Find where the given text appears and provide that cell's center as [X, Y] coordinate. 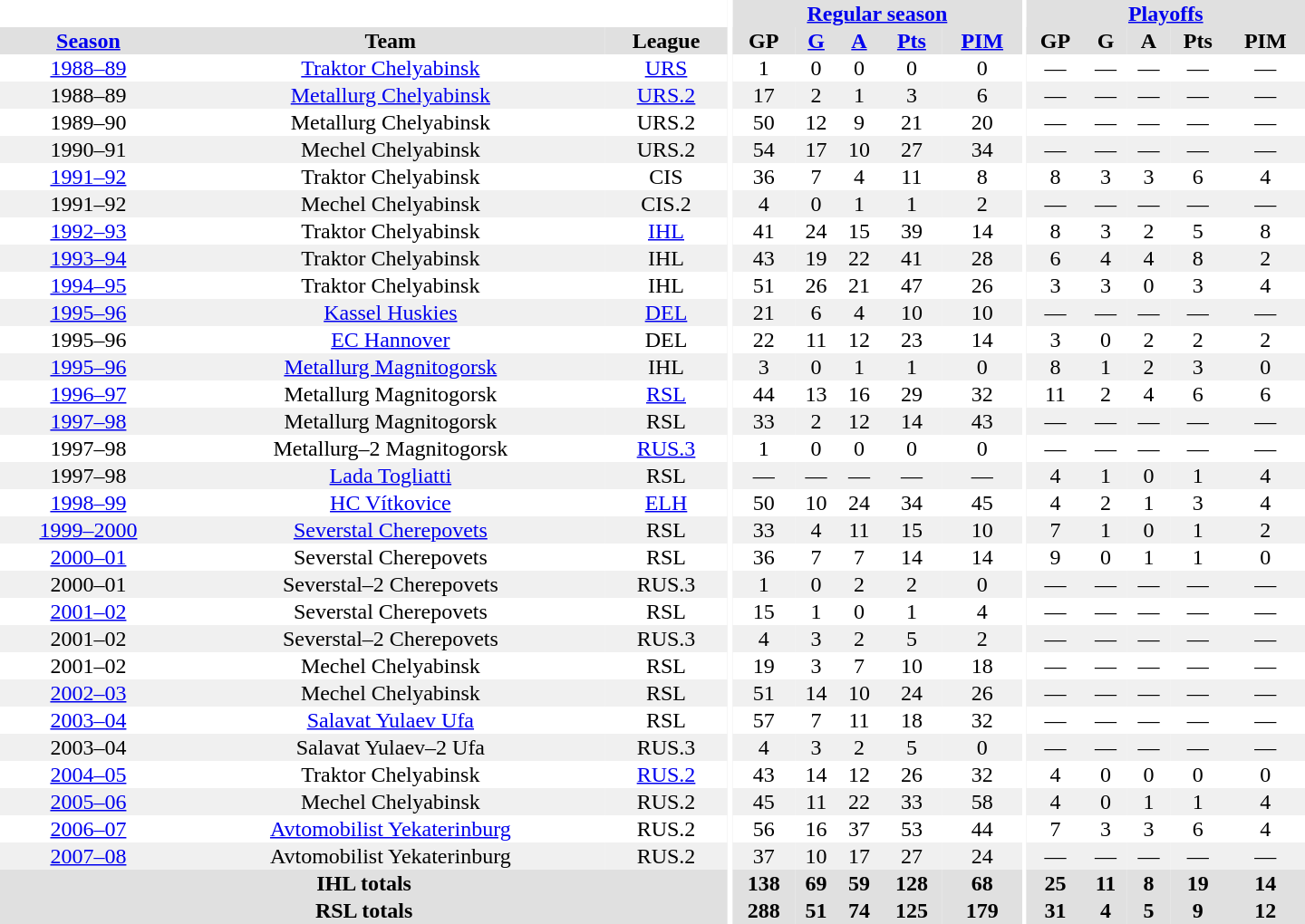
1989–90 [89, 122]
Salavat Yulaev Ufa [391, 720]
23 [912, 340]
ELH [666, 503]
39 [912, 231]
2007–08 [89, 856]
Team [391, 41]
2002–03 [89, 693]
League [666, 41]
179 [982, 910]
CIS [666, 177]
URS [666, 68]
1993–94 [89, 258]
59 [859, 883]
2006–07 [89, 829]
28 [982, 258]
56 [763, 829]
Salavat Yulaev–2 Ufa [391, 747]
53 [912, 829]
1999–2000 [89, 530]
74 [859, 910]
Season [89, 41]
13 [816, 394]
Playoffs [1165, 14]
1990–91 [89, 149]
47 [912, 285]
29 [912, 394]
31 [1056, 910]
HC Vítkovice [391, 503]
58 [982, 802]
2005–06 [89, 802]
20 [982, 122]
69 [816, 883]
288 [763, 910]
2004–05 [89, 775]
54 [763, 149]
68 [982, 883]
138 [763, 883]
1992–93 [89, 231]
Regular season [877, 14]
128 [912, 883]
1996–97 [89, 394]
RSL totals [364, 910]
IHL totals [364, 883]
EC Hannover [391, 340]
Metallurg–2 Magnitogorsk [391, 448]
CIS.2 [666, 204]
Kassel Huskies [391, 313]
57 [763, 720]
1998–99 [89, 503]
25 [1056, 883]
1994–95 [89, 285]
125 [912, 910]
Lada Togliatti [391, 476]
